Return the (X, Y) coordinate for the center point of the cell that contains the specified text.  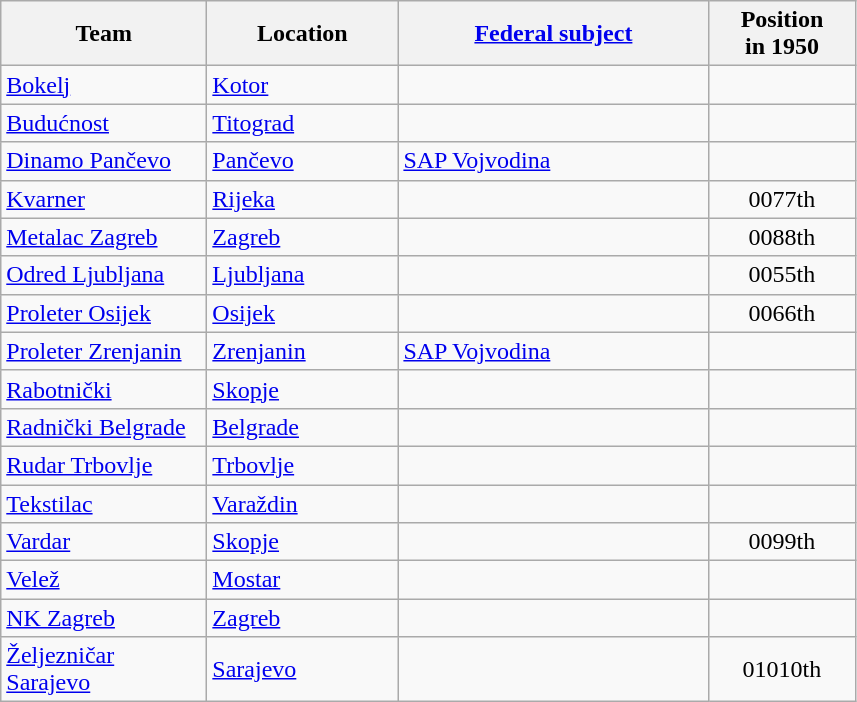
Kvarner (104, 199)
Federal subject (554, 34)
Proleter Osijek (104, 313)
Metalac Zagreb (104, 237)
Location (302, 34)
0055th (782, 275)
Bokelj (104, 85)
Radnički Belgrade (104, 427)
Velež (104, 580)
0066th (782, 313)
Kotor (302, 85)
Rudar Trbovlje (104, 465)
Tekstilac (104, 503)
Trbovlje (302, 465)
Vardar (104, 542)
Rijeka (302, 199)
Osijek (302, 313)
Željezničar Sarajevo (104, 670)
Dinamo Pančevo (104, 161)
Positionin 1950 (782, 34)
Sarajevo (302, 670)
Belgrade (302, 427)
Ljubljana (302, 275)
Zrenjanin (302, 351)
0088th (782, 237)
01010th (782, 670)
Pančevo (302, 161)
Rabotnički (104, 389)
Budućnost (104, 123)
Team (104, 34)
0077th (782, 199)
NK Zagreb (104, 618)
Titograd (302, 123)
Proleter Zrenjanin (104, 351)
0099th (782, 542)
Odred Ljubljana (104, 275)
Varaždin (302, 503)
Mostar (302, 580)
